Capture the cell that displays the provided text and extract its [X, Y] central coordinate. 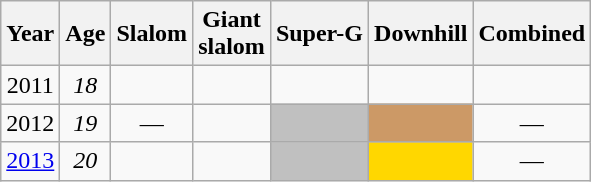
2012 [30, 123]
2013 [30, 161]
2011 [30, 85]
18 [86, 85]
Year [30, 34]
Slalom [152, 34]
Super-G [319, 34]
20 [86, 161]
Giantslalom [232, 34]
Downhill [421, 34]
Combined [532, 34]
19 [86, 123]
Age [86, 34]
